Find where the given text appears and provide that cell's center as [X, Y] coordinate. 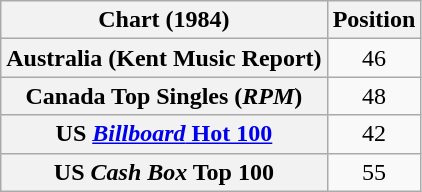
Australia (Kent Music Report) [164, 58]
US Cash Box Top 100 [164, 172]
Position [374, 20]
Chart (1984) [164, 20]
US Billboard Hot 100 [164, 134]
48 [374, 96]
55 [374, 172]
Canada Top Singles (RPM) [164, 96]
46 [374, 58]
42 [374, 134]
